For the text-containing cell, return its midpoint in [x, y] coordinate format. 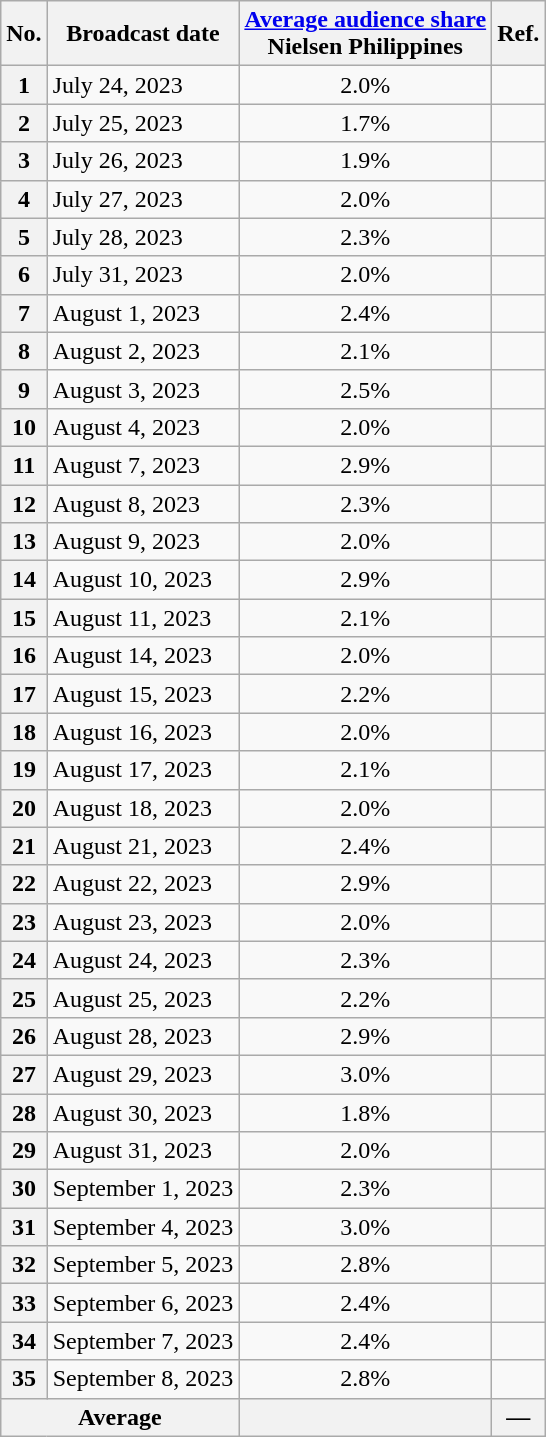
July 24, 2023 [143, 85]
14 [24, 580]
4 [24, 199]
5 [24, 237]
24 [24, 960]
August 17, 2023 [143, 770]
25 [24, 998]
10 [24, 427]
28 [24, 1113]
August 15, 2023 [143, 694]
33 [24, 1303]
August 24, 2023 [143, 960]
August 30, 2023 [143, 1113]
July 26, 2023 [143, 161]
September 8, 2023 [143, 1379]
August 8, 2023 [143, 503]
29 [24, 1151]
No. [24, 34]
23 [24, 922]
15 [24, 618]
2 [24, 123]
21 [24, 846]
September 6, 2023 [143, 1303]
August 1, 2023 [143, 313]
8 [24, 351]
16 [24, 656]
22 [24, 884]
August 22, 2023 [143, 884]
1.9% [366, 161]
September 1, 2023 [143, 1189]
August 3, 2023 [143, 389]
32 [24, 1265]
July 27, 2023 [143, 199]
August 9, 2023 [143, 542]
July 31, 2023 [143, 275]
2.5% [366, 389]
— [518, 1417]
Average [120, 1417]
Ref. [518, 34]
18 [24, 732]
19 [24, 770]
30 [24, 1189]
July 25, 2023 [143, 123]
August 31, 2023 [143, 1151]
August 11, 2023 [143, 618]
9 [24, 389]
August 16, 2023 [143, 732]
Broadcast date [143, 34]
September 4, 2023 [143, 1227]
September 5, 2023 [143, 1265]
August 29, 2023 [143, 1074]
20 [24, 808]
13 [24, 542]
August 28, 2023 [143, 1036]
26 [24, 1036]
11 [24, 465]
August 7, 2023 [143, 465]
Average audience shareNielsen Philippines [366, 34]
August 2, 2023 [143, 351]
6 [24, 275]
31 [24, 1227]
August 14, 2023 [143, 656]
34 [24, 1341]
35 [24, 1379]
August 25, 2023 [143, 998]
July 28, 2023 [143, 237]
September 7, 2023 [143, 1341]
August 18, 2023 [143, 808]
August 10, 2023 [143, 580]
12 [24, 503]
1 [24, 85]
7 [24, 313]
17 [24, 694]
August 4, 2023 [143, 427]
August 23, 2023 [143, 922]
1.7% [366, 123]
27 [24, 1074]
August 21, 2023 [143, 846]
3 [24, 161]
1.8% [366, 1113]
